Determine the (x, y) coordinate at the center of the cell enclosing the given text.  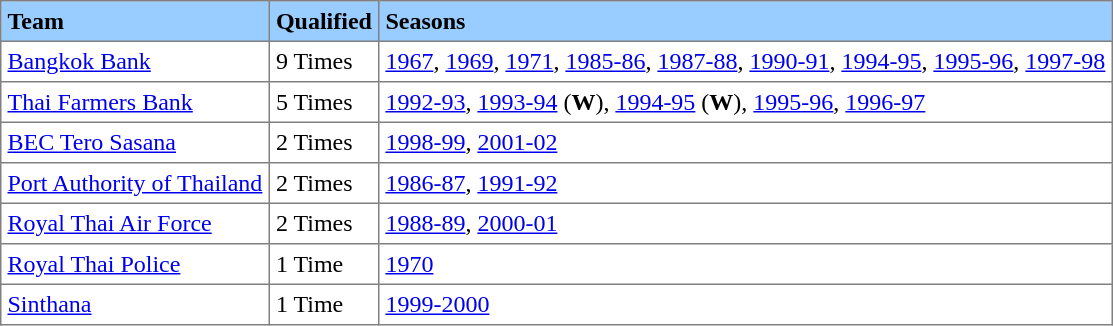
Thai Farmers Bank (135, 102)
1999-2000 (746, 304)
Sinthana (135, 304)
Port Authority of Thailand (135, 183)
1986-87, 1991-92 (746, 183)
BEC Tero Sasana (135, 142)
1967, 1969, 1971, 1985-86, 1987-88, 1990-91, 1994-95, 1995-96, 1997-98 (746, 61)
Royal Thai Air Force (135, 223)
Team (135, 21)
1998-99, 2001-02 (746, 142)
5 Times (324, 102)
1970 (746, 264)
1992-93, 1993-94 (W), 1994-95 (W), 1995-96, 1996-97 (746, 102)
Royal Thai Police (135, 264)
1988-89, 2000-01 (746, 223)
Qualified (324, 21)
9 Times (324, 61)
Seasons (746, 21)
Bangkok Bank (135, 61)
